For the text-containing cell, return its midpoint in [x, y] coordinate format. 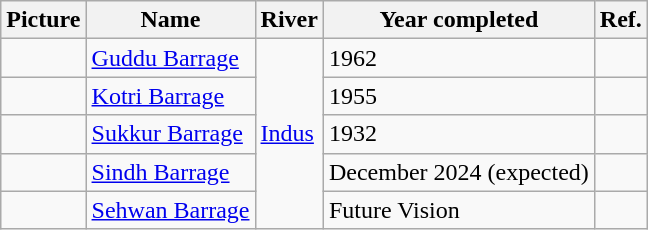
Year completed [458, 20]
Indus [289, 134]
Sukkur Barrage [170, 134]
December 2024 (expected) [458, 172]
Sehwan Barrage [170, 210]
Picture [44, 20]
Name [170, 20]
1962 [458, 58]
1932 [458, 134]
River [289, 20]
1955 [458, 96]
Ref. [620, 20]
Sindh Barrage [170, 172]
Guddu Barrage [170, 58]
Kotri Barrage [170, 96]
Future Vision [458, 210]
